Provide the (x, y) coordinate of the cell's center where the given text is located.  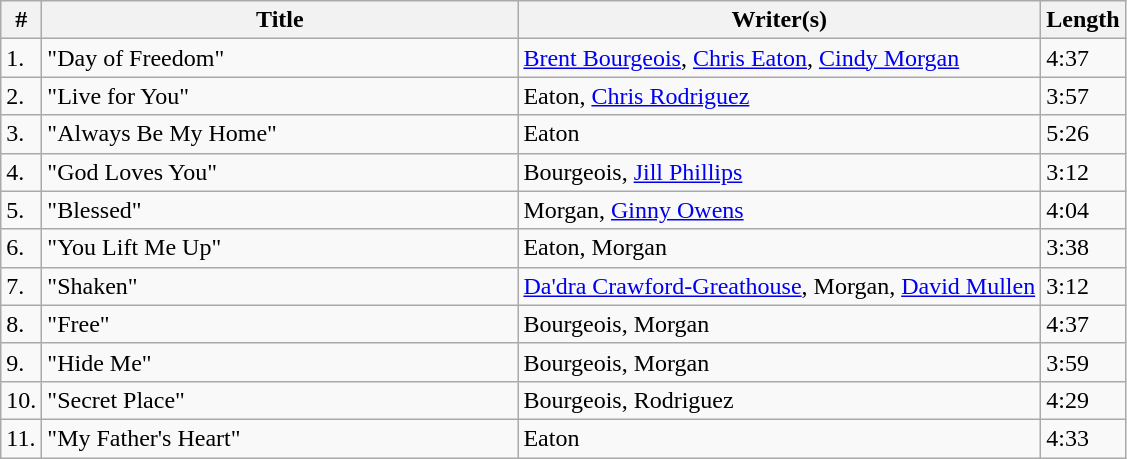
"Always Be My Home" (280, 134)
"Day of Freedom" (280, 58)
"Free" (280, 324)
8. (22, 324)
3:38 (1083, 248)
"Secret Place" (280, 400)
Bourgeois, Jill Phillips (780, 172)
4:29 (1083, 400)
7. (22, 286)
Da'dra Crawford-Greathouse, Morgan, David Mullen (780, 286)
Writer(s) (780, 20)
"God Loves You" (280, 172)
"You Lift Me Up" (280, 248)
1. (22, 58)
4:33 (1083, 438)
4. (22, 172)
Bourgeois, Rodriguez (780, 400)
# (22, 20)
5. (22, 210)
11. (22, 438)
Eaton, Chris Rodriguez (780, 96)
Morgan, Ginny Owens (780, 210)
5:26 (1083, 134)
2. (22, 96)
3. (22, 134)
3:57 (1083, 96)
10. (22, 400)
"My Father's Heart" (280, 438)
9. (22, 362)
6. (22, 248)
"Blessed" (280, 210)
Eaton, Morgan (780, 248)
Length (1083, 20)
"Hide Me" (280, 362)
3:59 (1083, 362)
"Shaken" (280, 286)
4:04 (1083, 210)
Brent Bourgeois, Chris Eaton, Cindy Morgan (780, 58)
"Live for You" (280, 96)
Title (280, 20)
